Return (X, Y) of the center of cell containing provided text 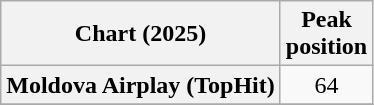
64 (326, 85)
Chart (2025) (141, 34)
Moldova Airplay (TopHit) (141, 85)
Peakposition (326, 34)
